Scan for the cell matching the given text and deliver its [X, Y] coordinate at center. 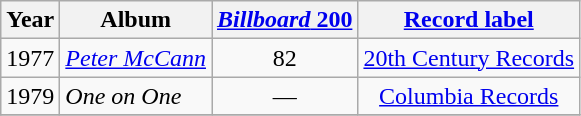
20th Century Records [469, 58]
— [285, 96]
Billboard 200 [285, 20]
1979 [30, 96]
Year [30, 20]
Album [136, 20]
82 [285, 58]
Peter McCann [136, 58]
Record label [469, 20]
1977 [30, 58]
One on One [136, 96]
Columbia Records [469, 96]
